Search for the cell housing the specified text and yield its [X, Y] center coordinate. 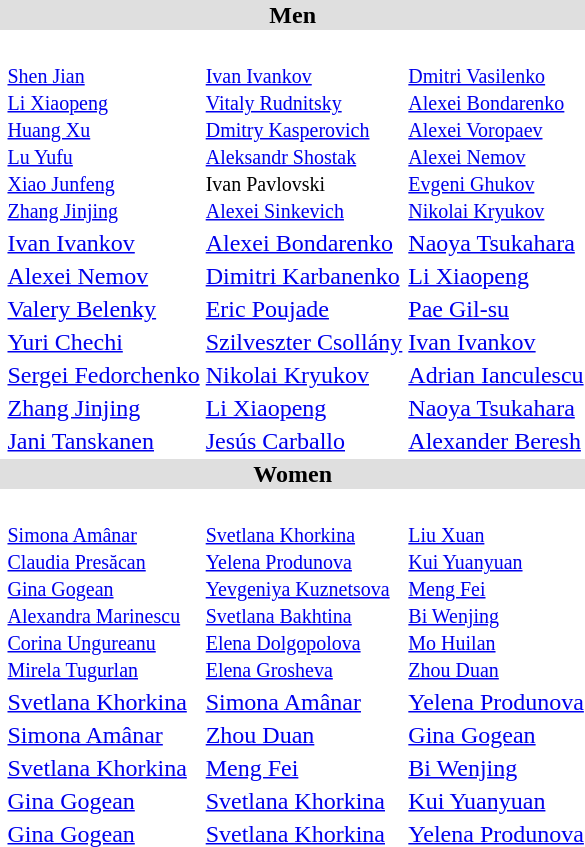
Women [292, 474]
Ivan Ivankov [104, 243]
Meng Fei [304, 768]
Szilveszter Csollány [304, 342]
Alexei Nemov [104, 276]
Gina Gogean [104, 801]
Shen JianLi XiaopengHuang XuLu YufuXiao JunfengZhang Jinjing [104, 129]
Dimitri Karbanenko [304, 276]
Alexei Bondarenko [304, 243]
Jani Tanskanen [104, 441]
Yuri Chechi [104, 342]
Zhang Jinjing [104, 408]
Li Xiaopeng [304, 408]
Men [292, 15]
Eric Poujade [304, 309]
Simona AmânarClaudia PresăcanGina GogeanAlexandra MarinescuCorina UngureanuMirela Tugurlan [104, 588]
Ivan IvankovVitaly RudnitskyDmitry KasperovichAleksandr ShostakIvan PavlovskiAlexei Sinkevich [304, 129]
Zhou Duan [304, 735]
Sergei Fedorchenko [104, 375]
Nikolai Kryukov [304, 375]
Svetlana KhorkinaYelena ProdunovaYevgeniya KuznetsovaSvetlana BakhtinaElena DolgopolovaElena Grosheva [304, 588]
Jesús Carballo [304, 441]
Valery Belenky [104, 309]
